Locate the cell with the specified text and output its (x, y) center coordinate. 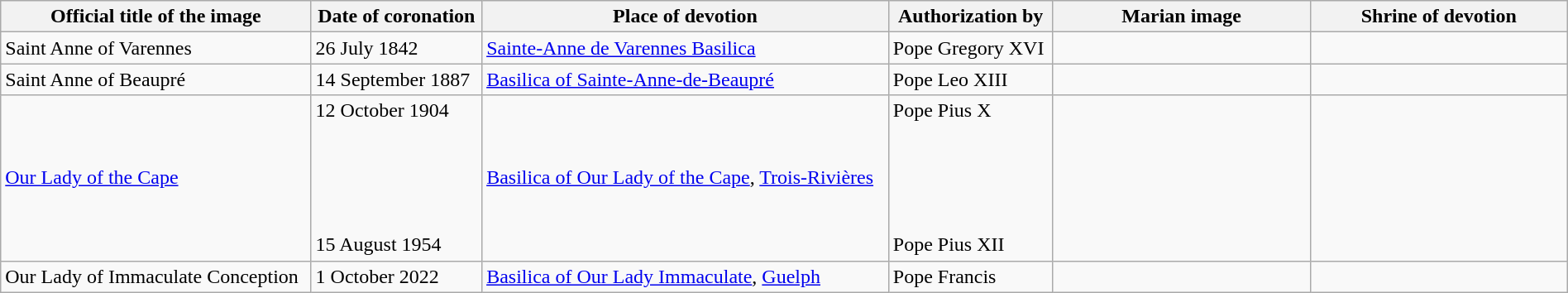
Basilica of Sainte-Anne-de-Beaupré (686, 79)
14 September 1887 (397, 79)
Date of coronation (397, 17)
Pope Francis (971, 276)
Marian image (1181, 17)
Saint Anne of Beaupré (155, 79)
12 October 1904 15 August 1954 (397, 178)
Our Lady of the Cape (155, 178)
Saint Anne of Varennes (155, 48)
Shrine of devotion (1439, 17)
Sainte-Anne de Varennes Basilica (686, 48)
Pope Leo XIII (971, 79)
Pope Gregory XVI (971, 48)
Place of devotion (686, 17)
Official title of the image (155, 17)
Authorization by (971, 17)
Basilica of Our Lady Immaculate, Guelph (686, 276)
26 July 1842 (397, 48)
Basilica of Our Lady of the Cape, Trois-Rivières (686, 178)
Pope Pius X Pope Pius XII (971, 178)
Our Lady of Immaculate Conception (155, 276)
1 October 2022 (397, 276)
